Scan for the cell matching the given text and deliver its [X, Y] coordinate at center. 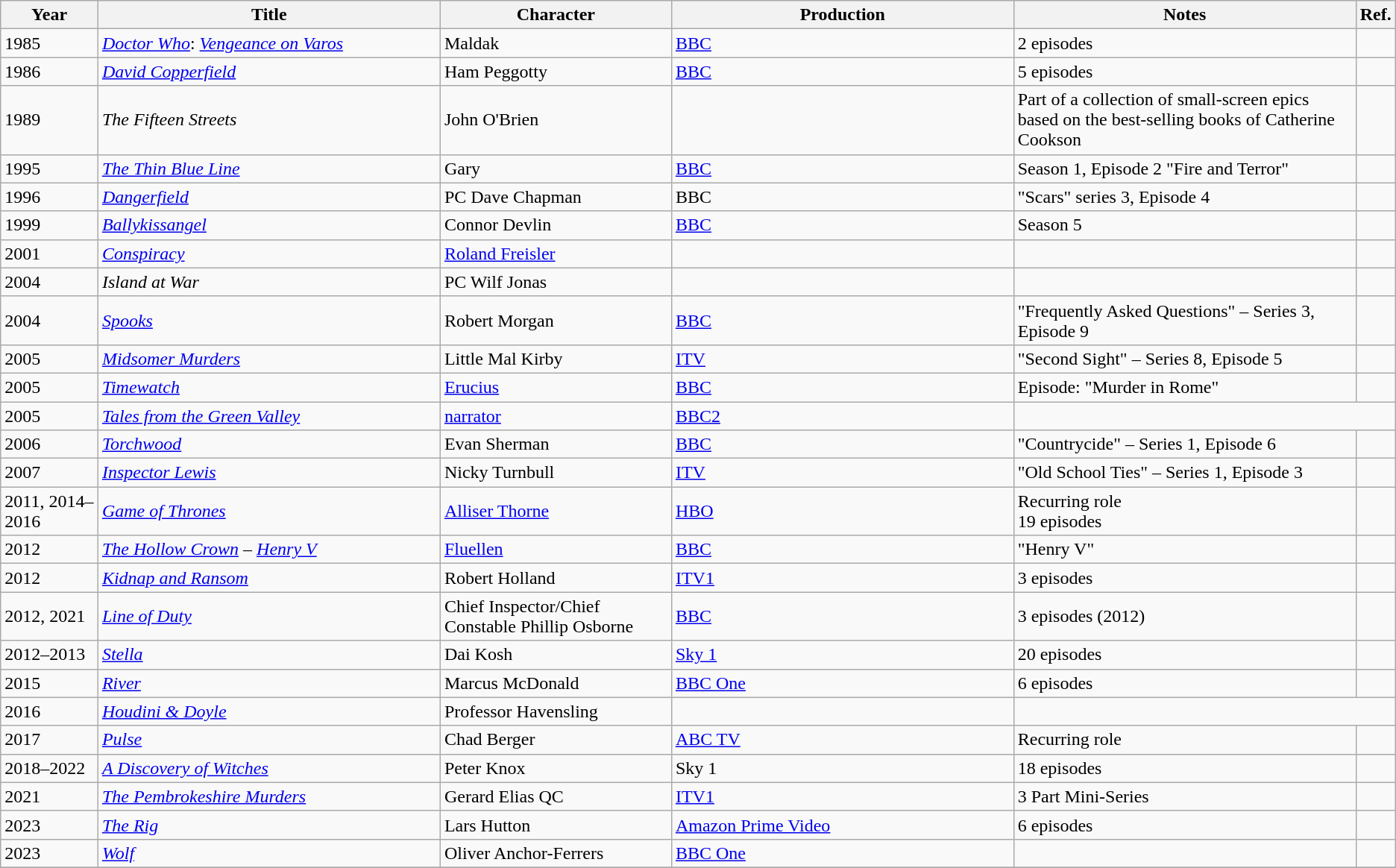
A Discovery of Witches [268, 768]
"Countrycide" – Series 1, Episode 6 [1184, 444]
Midsomer Murders [268, 359]
"Frequently Asked Questions" – Series 3, Episode 9 [1184, 321]
The Hollow Crown – Henry V [268, 550]
Amazon Prime Video [843, 825]
PC Dave Chapman [556, 197]
1996 [49, 197]
PC Wilf Jonas [556, 282]
Gary [556, 169]
Part of a collection of small-screen epics based on the best-selling books of Catherine Cookson [1184, 120]
ABC TV [843, 740]
"Second Sight" – Series 8, Episode 5 [1184, 359]
1986 [49, 72]
Island at War [268, 282]
David Copperfield [268, 72]
Lars Hutton [556, 825]
Ref. [1375, 15]
HBO [843, 512]
3 episodes (2012) [1184, 616]
2 episodes [1184, 43]
John O'Brien [556, 120]
1995 [49, 169]
Inspector Lewis [268, 473]
Recurring role [1184, 740]
Professor Havensling [556, 711]
Little Mal Kirby [556, 359]
2011, 2014–2016 [49, 512]
2006 [49, 444]
River [268, 683]
Production [843, 15]
narrator [556, 415]
Evan Sherman [556, 444]
Chad Berger [556, 740]
Recurring role19 episodes [1184, 512]
5 episodes [1184, 72]
Season 1, Episode 2 "Fire and Terror" [1184, 169]
The Pembrokeshire Murders [268, 796]
Dangerfield [268, 197]
20 episodes [1184, 655]
Dai Kosh [556, 655]
"Old School Ties" – Series 1, Episode 3 [1184, 473]
Season 5 [1184, 225]
The Rig [268, 825]
"Henry V" [1184, 550]
Houdini & Doyle [268, 711]
Episode: "Murder in Rome" [1184, 387]
Maldak [556, 43]
Year [49, 15]
Robert Morgan [556, 321]
Doctor Who: Vengeance on Varos [268, 43]
2007 [49, 473]
Wolf [268, 853]
Tales from the Green Valley [268, 415]
1985 [49, 43]
Torchwood [268, 444]
Marcus McDonald [556, 683]
18 episodes [1184, 768]
2021 [49, 796]
Fluellen [556, 550]
Peter Knox [556, 768]
Stella [268, 655]
Chief Inspector/Chief Constable Phillip Osborne [556, 616]
1989 [49, 120]
Kidnap and Ransom [268, 578]
3 Part Mini-Series [1184, 796]
Timewatch [268, 387]
Gerard Elias QC [556, 796]
Pulse [268, 740]
Connor Devlin [556, 225]
Alliser Thorne [556, 512]
2018–2022 [49, 768]
2012–2013 [49, 655]
Conspiracy [268, 254]
The Fifteen Streets [268, 120]
2012, 2021 [49, 616]
The Thin Blue Line [268, 169]
2001 [49, 254]
"Scars" series 3, Episode 4 [1184, 197]
Title [268, 15]
Ham Peggotty [556, 72]
Spooks [268, 321]
BBC2 [843, 415]
Ballykissangel [268, 225]
Robert Holland [556, 578]
Notes [1184, 15]
3 episodes [1184, 578]
Roland Freisler [556, 254]
Character [556, 15]
Game of Thrones [268, 512]
2016 [49, 711]
Erucius [556, 387]
2015 [49, 683]
Line of Duty [268, 616]
1999 [49, 225]
Nicky Turnbull [556, 473]
Oliver Anchor-Ferrers [556, 853]
2017 [49, 740]
